Return (x, y) of the center of cell containing provided text 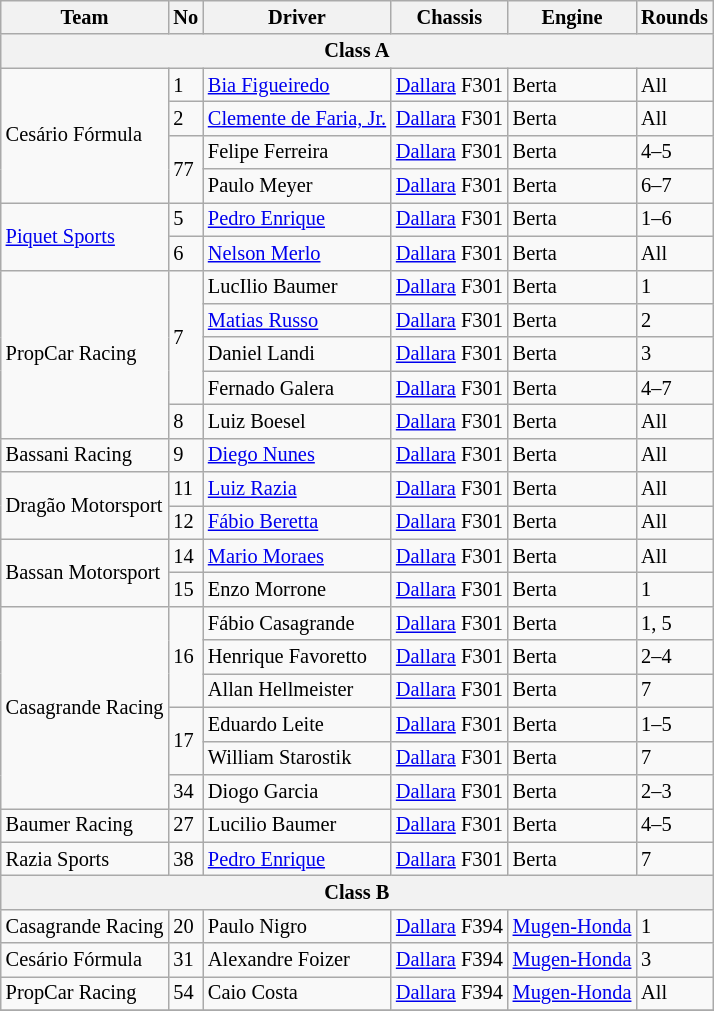
Driver (297, 17)
Class B (357, 892)
Piquet Sports (85, 236)
Caio Costa (297, 993)
17 (186, 740)
20 (186, 926)
9 (186, 455)
Mario Moraes (297, 556)
Team (85, 17)
16 (186, 656)
6–7 (674, 186)
Clemente de Faria, Jr. (297, 118)
Rounds (674, 17)
Class A (357, 51)
77 (186, 168)
No (186, 17)
Felipe Ferreira (297, 152)
27 (186, 825)
6 (186, 253)
Matias Russo (297, 320)
Lucilio Baumer (297, 825)
Paulo Meyer (297, 186)
Luiz Razia (297, 489)
Fábio Casagrande (297, 623)
LucIlio Baumer (297, 287)
12 (186, 522)
Allan Hellmeister (297, 690)
54 (186, 993)
1, 5 (674, 623)
Paulo Nigro (297, 926)
2–3 (674, 791)
38 (186, 859)
Enzo Morrone (297, 589)
Nelson Merlo (297, 253)
5 (186, 219)
Razia Sports (85, 859)
Henrique Favoretto (297, 657)
Fábio Beretta (297, 522)
Luiz Boesel (297, 421)
Daniel Landi (297, 354)
William Starostik (297, 758)
Baumer Racing (85, 825)
4–7 (674, 388)
11 (186, 489)
1–6 (674, 219)
Dragão Motorsport (85, 506)
14 (186, 556)
Fernado Galera (297, 388)
8 (186, 421)
Alexandre Foizer (297, 960)
15 (186, 589)
Bassan Motorsport (85, 572)
31 (186, 960)
34 (186, 791)
Engine (572, 17)
Bassani Racing (85, 455)
Diogo Garcia (297, 791)
Bia Figueiredo (297, 85)
1–5 (674, 724)
Diego Nunes (297, 455)
2–4 (674, 657)
Chassis (450, 17)
Eduardo Leite (297, 724)
